Locate the cell with the specified text and output its (X, Y) center coordinate. 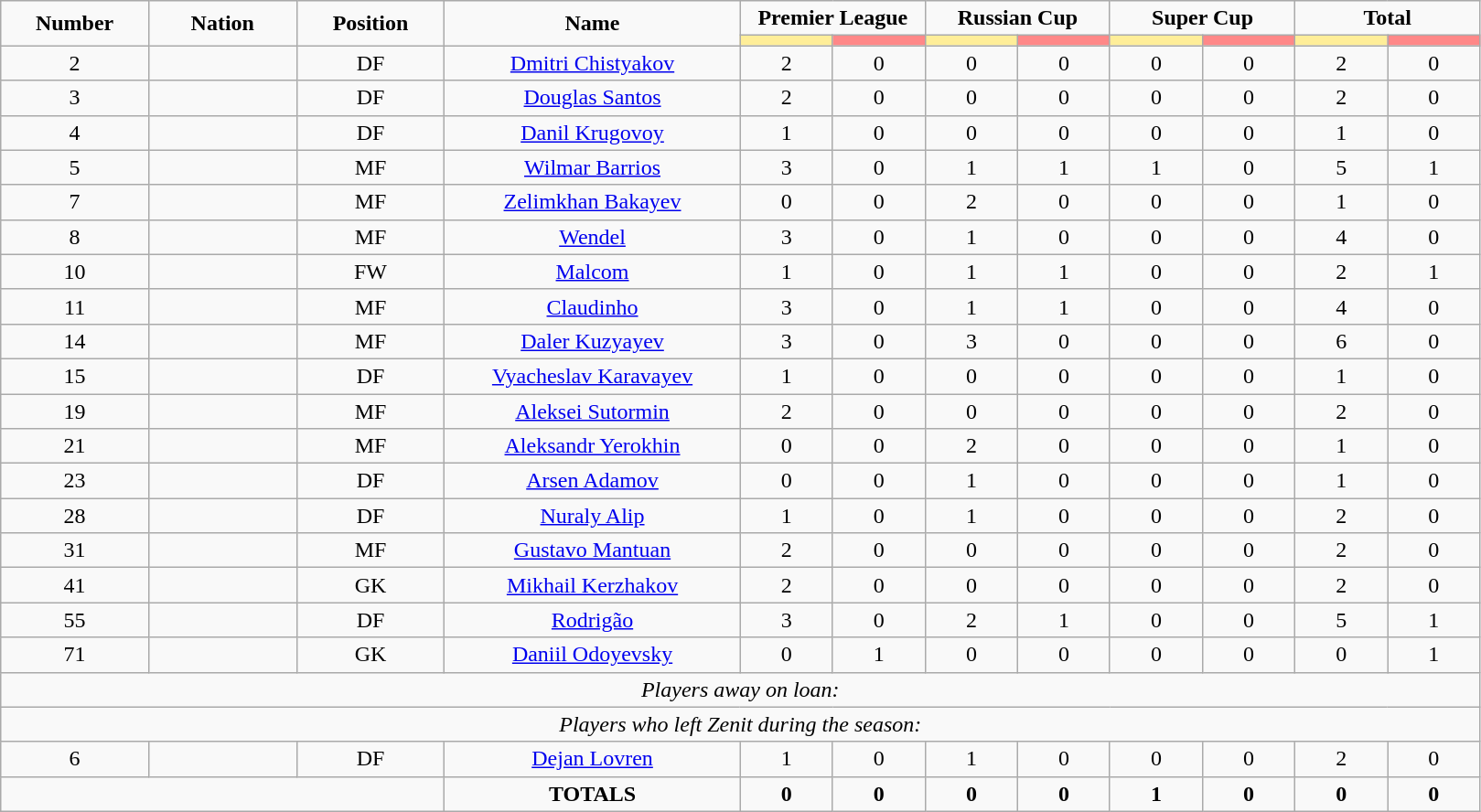
Wilmar Barrios (593, 167)
Nation (222, 24)
Rodrigão (593, 620)
Premier League (832, 18)
14 (75, 341)
Wendel (593, 237)
19 (75, 411)
Malcom (593, 272)
8 (75, 237)
28 (75, 516)
TOTALS (593, 794)
71 (75, 655)
11 (75, 306)
10 (75, 272)
Position (370, 24)
21 (75, 446)
Nuraly Alip (593, 516)
Vyacheslav Karavayev (593, 376)
Mikhail Kerzhakov (593, 585)
Super Cup (1202, 18)
Daler Kuzyayev (593, 341)
Claudinho (593, 306)
Arsen Adamov (593, 481)
Dejan Lovren (593, 759)
Players away on loan: (741, 689)
FW (370, 272)
Aleksei Sutormin (593, 411)
Players who left Zenit during the season: (741, 724)
Zelimkhan Bakayev (593, 202)
Russian Cup (1017, 18)
Danil Krugovoy (593, 133)
31 (75, 550)
Total (1388, 18)
Douglas Santos (593, 98)
Dmitri Chistyakov (593, 63)
Aleksandr Yerokhin (593, 446)
Daniil Odoyevsky (593, 655)
Number (75, 24)
Name (593, 24)
7 (75, 202)
15 (75, 376)
23 (75, 481)
55 (75, 620)
Gustavo Mantuan (593, 550)
41 (75, 585)
